Detect which cell encompasses the target text, then output its [x, y] center coordinate. 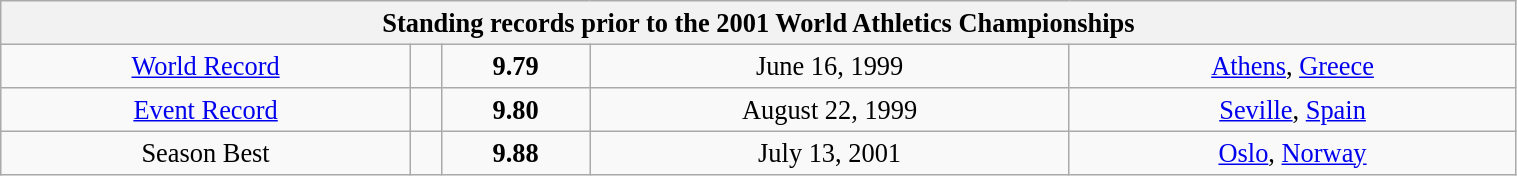
9.88 [516, 153]
June 16, 1999 [830, 66]
Season Best [206, 153]
9.80 [516, 109]
August 22, 1999 [830, 109]
Oslo, Norway [1292, 153]
July 13, 2001 [830, 153]
Standing records prior to the 2001 World Athletics Championships [758, 22]
World Record [206, 66]
9.79 [516, 66]
Athens, Greece [1292, 66]
Seville, Spain [1292, 109]
Event Record [206, 109]
